Output the [X, Y] coordinate of the center of the cell containing the given text.  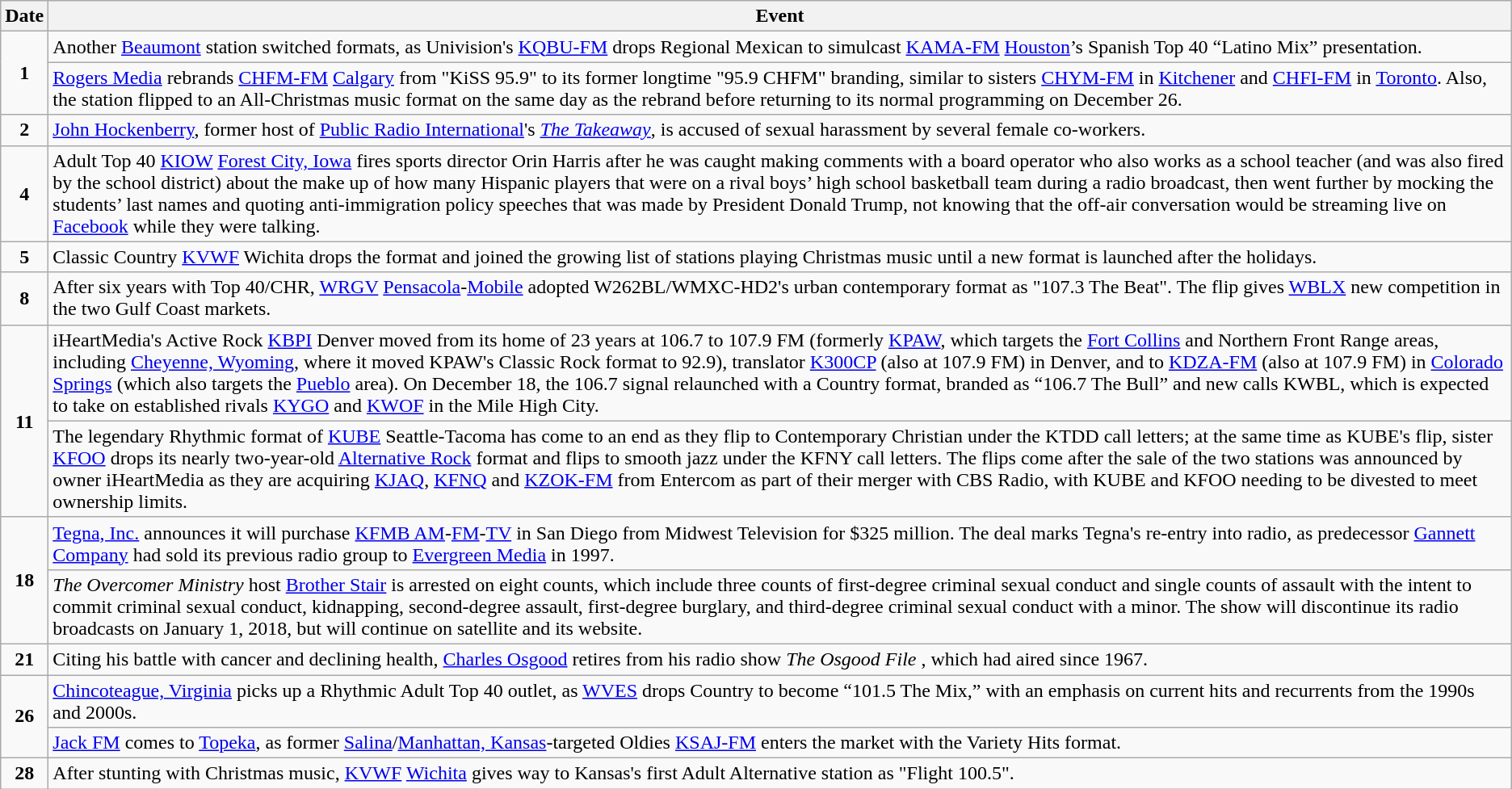
After stunting with Christmas music, KVWF Wichita gives way to Kansas's first Adult Alternative station as "Flight 100.5". [780, 774]
4 [24, 194]
John Hockenberry, former host of Public Radio International's The Takeaway, is accused of sexual harassment by several female co-workers. [780, 130]
Date [24, 16]
18 [24, 580]
28 [24, 774]
Jack FM comes to Topeka, as former Salina/Manhattan, Kansas-targeted Oldies KSAJ-FM enters the market with the Variety Hits format. [780, 743]
2 [24, 130]
8 [24, 299]
11 [24, 421]
21 [24, 659]
26 [24, 717]
5 [24, 257]
Citing his battle with cancer and declining health, Charles Osgood retires from his radio show The Osgood File , which had aired since 1967. [780, 659]
Event [780, 16]
1 [24, 73]
